Return [X, Y] of the center of cell containing provided text 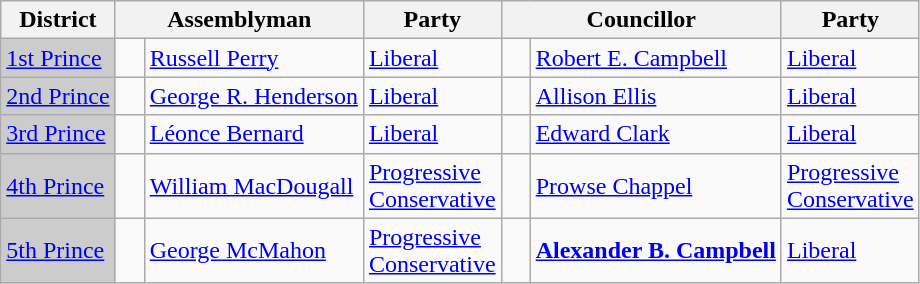
Léonce Bernard [254, 134]
George R. Henderson [254, 96]
Robert E. Campbell [656, 58]
District [58, 20]
4th Prince [58, 186]
Assemblyman [239, 20]
Allison Ellis [656, 96]
Alexander B. Campbell [656, 250]
Russell Perry [254, 58]
5th Prince [58, 250]
Edward Clark [656, 134]
3rd Prince [58, 134]
Prowse Chappel [656, 186]
1st Prince [58, 58]
William MacDougall [254, 186]
Councillor [641, 20]
2nd Prince [58, 96]
George McMahon [254, 250]
